Output the (x, y) coordinate of the center of the cell containing the given text.  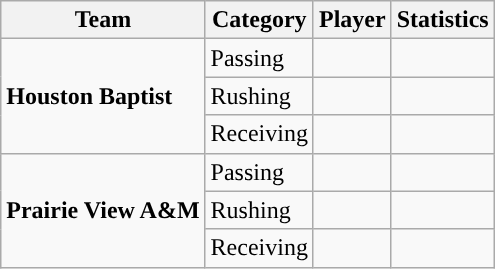
Prairie View A&M (103, 210)
Player (352, 20)
Houston Baptist (103, 96)
Statistics (442, 20)
Category (259, 20)
Team (103, 20)
